Pinpoint the cell where the given text exists, returning its (X, Y) midpoint coordinate. 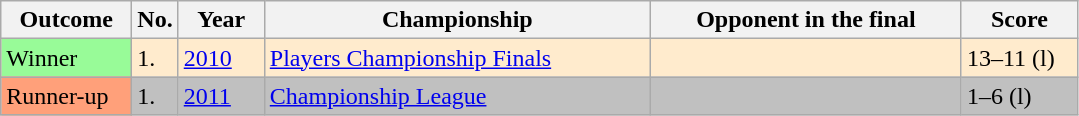
2011 (221, 96)
No. (155, 20)
Score (1019, 20)
Championship (457, 20)
Year (221, 20)
1–6 (l) (1019, 96)
Opponent in the final (806, 20)
Runner-up (66, 96)
2010 (221, 58)
Players Championship Finals (457, 58)
13–11 (l) (1019, 58)
Championship League (457, 96)
Outcome (66, 20)
Winner (66, 58)
